Scan for the cell matching the given text and deliver its [X, Y] coordinate at center. 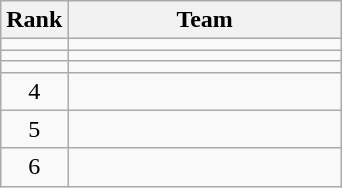
5 [34, 129]
4 [34, 91]
Team [205, 20]
6 [34, 167]
Rank [34, 20]
